Provide the (x, y) coordinate of the cell's center where the given text is located.  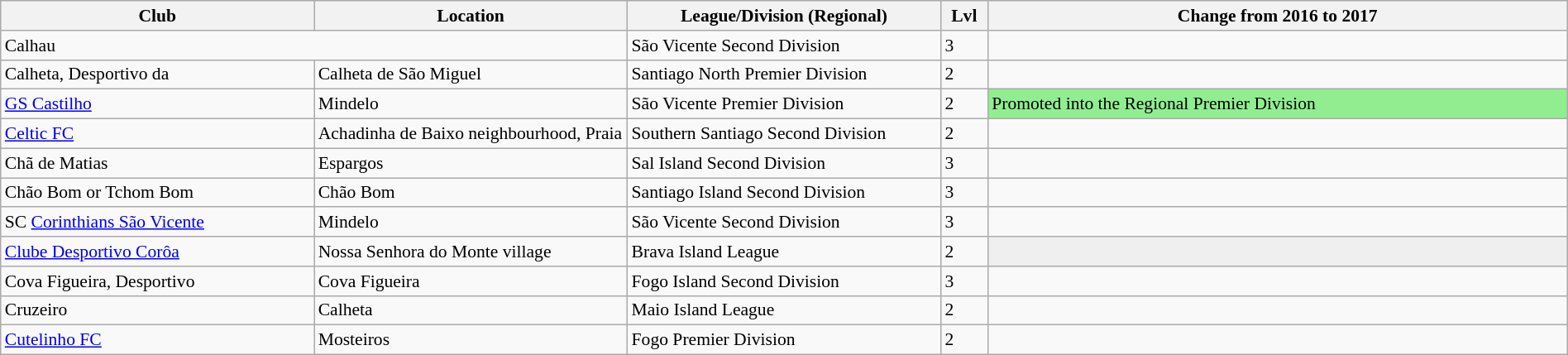
Nossa Senhora do Monte village (471, 252)
Cova Figueira (471, 281)
Cruzeiro (157, 310)
Southern Santiago Second Division (784, 134)
Chão Bom (471, 193)
Clube Desportivo Corôa (157, 252)
Mosteiros (471, 340)
Maio Island League (784, 310)
Cova Figueira, Desportivo (157, 281)
Cutelinho FC (157, 340)
Achadinha de Baixo neighbourhood, Praia (471, 134)
Promoted into the Regional Premier Division (1277, 104)
São Vicente Premier Division (784, 104)
Calheta, Desportivo da (157, 74)
Brava Island League (784, 252)
Fogo Island Second Division (784, 281)
Change from 2016 to 2017 (1277, 16)
Lvl (964, 16)
Fogo Premier Division (784, 340)
Calheta (471, 310)
League/Division (Regional) (784, 16)
Santiago North Premier Division (784, 74)
Sal Island Second Division (784, 163)
Location (471, 16)
GS Castilho (157, 104)
Celtic FC (157, 134)
Calheta de São Miguel (471, 74)
Santiago Island Second Division (784, 193)
SC Corinthians São Vicente (157, 223)
Espargos (471, 163)
Calhau (314, 46)
Club (157, 16)
Chão Bom or Tchom Bom (157, 193)
Chã de Matias (157, 163)
